Return the (X, Y) coordinate for the center point of the cell that contains the specified text.  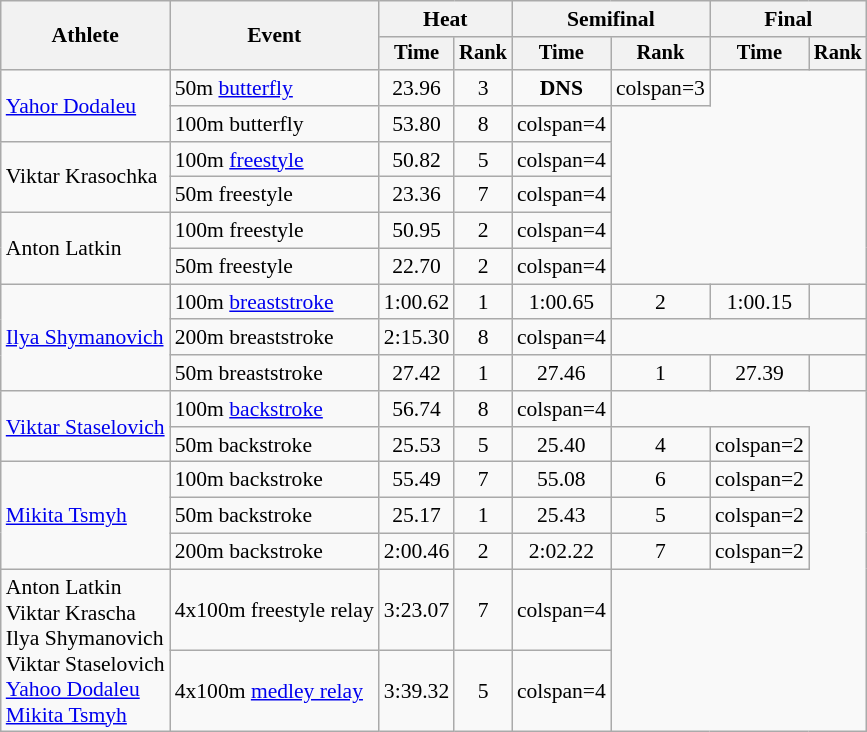
Mikita Tsmyh (86, 516)
Event (274, 36)
27.46 (562, 373)
27.42 (416, 373)
25.40 (562, 445)
Yahor Dodaleu (86, 106)
6 (660, 480)
Final (788, 19)
55.49 (416, 480)
50m butterfly (274, 88)
Anton Latkin (86, 248)
3:23.07 (416, 610)
Semifinal (611, 19)
100m breaststroke (274, 302)
2:15.30 (416, 338)
53.80 (416, 124)
3 (483, 88)
Athlete (86, 36)
25.17 (416, 516)
Heat (446, 19)
23.96 (416, 88)
25.43 (562, 516)
50.95 (416, 231)
22.70 (416, 267)
Viktar Staselovich (86, 426)
23.36 (416, 195)
100m butterfly (274, 124)
1:00.65 (562, 302)
50.82 (416, 160)
56.74 (416, 409)
4x100m freestyle relay (274, 610)
25.53 (416, 445)
200m backstroke (274, 552)
2:02.22 (562, 552)
Viktar Krasochka (86, 178)
50m breaststroke (274, 373)
colspan=3 (660, 88)
DNS (562, 88)
4 (660, 445)
2:00.46 (416, 552)
1:00.62 (416, 302)
Anton LatkinViktar KraschaIlya ShymanovichViktar StaselovichYahoo DodaleuMikita Tsmyh (86, 650)
55.08 (562, 480)
200m breaststroke (274, 338)
27.39 (760, 373)
Ilya Shymanovich (86, 338)
1:00.15 (760, 302)
